Locate the cell with the specified text and output its [X, Y] center coordinate. 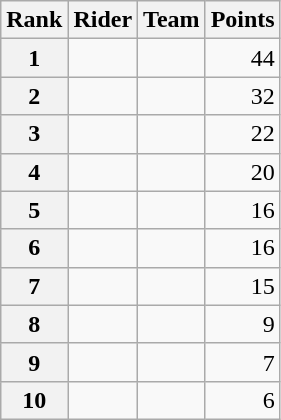
22 [242, 134]
10 [34, 400]
20 [242, 172]
2 [34, 96]
4 [34, 172]
32 [242, 96]
Rider [103, 20]
Rank [34, 20]
15 [242, 286]
8 [34, 324]
Points [242, 20]
5 [34, 210]
1 [34, 58]
3 [34, 134]
44 [242, 58]
Team [172, 20]
